From the cell containing the given text, extract its center point as [x, y] coordinate. 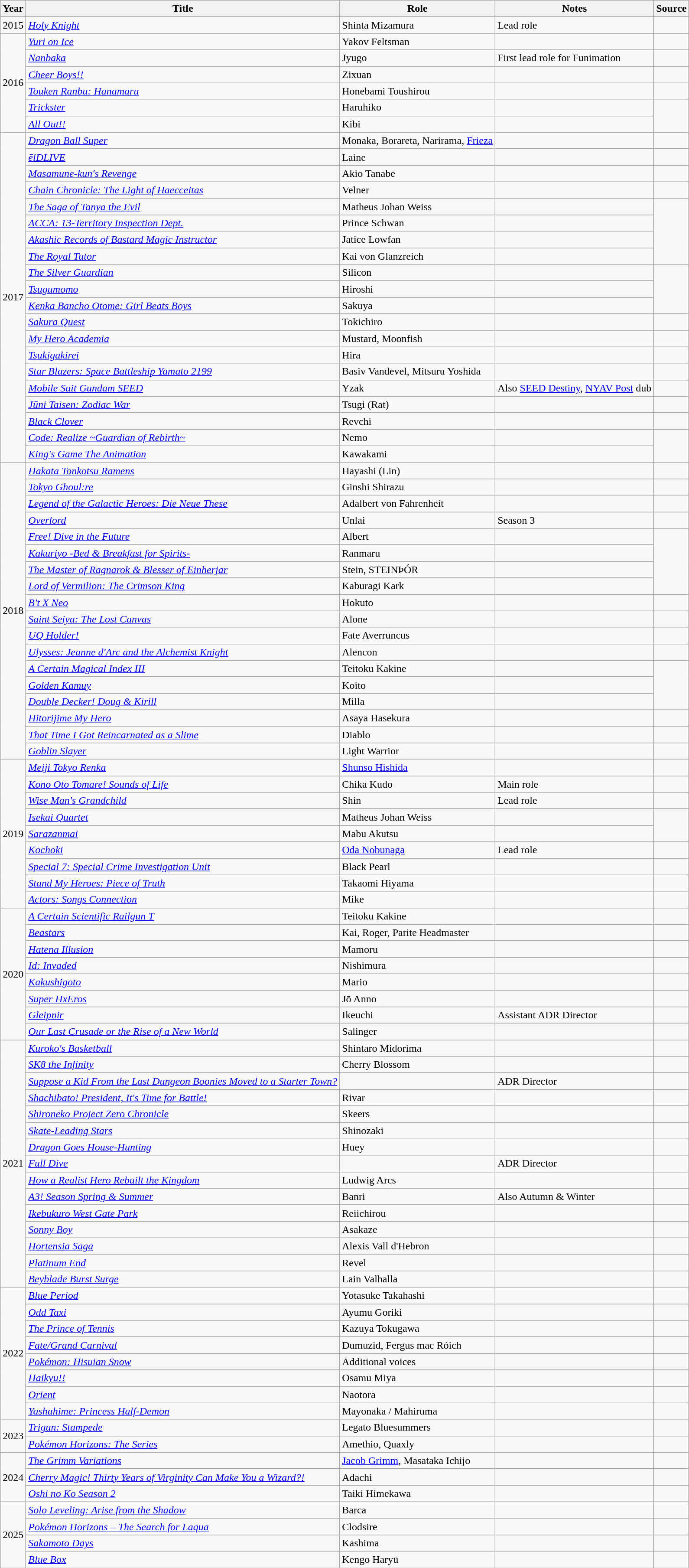
Jyugo [418, 58]
The Silver Guardian [183, 273]
Kai, Roger, Parite Headmaster [418, 932]
Kibi [418, 124]
Kashima [418, 1543]
Prince Schwan [418, 223]
Pokémon: Hisuian Snow [183, 1362]
Yuri on Ice [183, 42]
Cherry Magic! Thirty Years of Virginity Can Make You a Wizard?! [183, 1477]
Hatena Illusion [183, 949]
Touken Ranbu: Hanamaru [183, 91]
Tokyo Ghoul:re [183, 487]
2018 [13, 610]
Diablo [418, 735]
Kawakami [418, 454]
Mabu Akutsu [418, 834]
Alone [418, 619]
Ayumu Goriki [418, 1312]
Golden Kamuy [183, 685]
Nanbaka [183, 58]
Revchi [418, 421]
2025 [13, 1535]
Asakaze [418, 1229]
Blue Box [183, 1560]
Hitorijime My Hero [183, 718]
Basiv Vandevel, Mitsuru Yoshida [418, 372]
Chika Kudo [418, 784]
Yzak [418, 388]
Jacob Grimm, Masataka Ichijo [418, 1460]
Code: Realize ~Guardian of Rebirth~ [183, 437]
Beyblade Burst Surge [183, 1279]
Shinozaki [418, 1131]
Id: Invaded [183, 965]
Super HxEros [183, 998]
The Master of Ragnarok & Blesser of Einherjar [183, 570]
Trickster [183, 108]
The Prince of Tennis [183, 1329]
ēlDLIVE [183, 157]
Sakuya [418, 306]
Black Clover [183, 421]
Kakushigoto [183, 982]
Solo Leveling: Arise from the Shadow [183, 1510]
My Hero Academia [183, 339]
Sakura Quest [183, 322]
Ikeuchi [418, 1015]
Laine [418, 157]
How a Realist Hero Rebuilt the Kingdom [183, 1180]
Reiichirou [418, 1213]
Adachi [418, 1477]
Fate/Grand Carnival [183, 1345]
Trigun: Stampede [183, 1428]
Milla [418, 701]
Dragon Ball Super [183, 140]
Kai von Glanzreich [418, 256]
Isekai Quartet [183, 817]
Kengo Haryū [418, 1560]
Cherry Blossom [418, 1065]
Mario [418, 982]
2024 [13, 1477]
Silicon [418, 273]
Ikebukuro West Gate Park [183, 1213]
Mayonaka / Mahiruma [418, 1411]
The Grimm Variations [183, 1460]
Goblin Slayer [183, 751]
Pokémon Horizons: The Series [183, 1444]
Sonny Boy [183, 1229]
Jatice Lowfan [418, 240]
Saint Seiya: The Lost Canvas [183, 619]
All Out!! [183, 124]
Banri [418, 1196]
Role [418, 9]
Orient [183, 1395]
Ranmaru [418, 553]
Beastars [183, 932]
Legato Bluesummers [418, 1428]
Dumuzid, Fergus mac Róich [418, 1345]
UQ Holder! [183, 636]
Overlord [183, 520]
Light Warrior [418, 751]
Kaburagi Kark [418, 586]
Clodsire [418, 1526]
Hokuto [418, 603]
A3! Season Spring & Summer [183, 1196]
Hakata Tonkotsu Ramens [183, 470]
That Time I Got Reincarnated as a Slime [183, 735]
Shironeko Project Zero Chronicle [183, 1114]
Title [183, 9]
2021 [13, 1164]
2017 [13, 297]
Shin [418, 801]
ACCA: 13-Territory Inspection Dept. [183, 223]
Akashic Records of Bastard Magic Instructor [183, 240]
Season 3 [575, 520]
Tsukigakirei [183, 355]
Hayashi (Lin) [418, 470]
Kazuya Tokugawa [418, 1329]
Haruhiko [418, 108]
Fate Averruncus [418, 636]
Lord of Vermilion: The Crimson King [183, 586]
2015 [13, 25]
Additional voices [418, 1362]
Black Pearl [418, 867]
Wise Man's Grandchild [183, 801]
King's Game The Animation [183, 454]
Special 7: Special Crime Investigation Unit [183, 867]
Asaya Hasekura [418, 718]
A Certain Magical Index III [183, 668]
Year [13, 9]
Honebami Toushirou [418, 91]
Kochoki [183, 850]
Shintaro Midorima [418, 1048]
Jō Anno [418, 998]
Free! Dive in the Future [183, 537]
Nishimura [418, 965]
The Royal Tutor [183, 256]
Kuroko's Basketball [183, 1048]
Star Blazers: Space Battleship Yamato 2199 [183, 372]
First lead role for Funimation [575, 58]
Huey [418, 1147]
SK8 the Infinity [183, 1065]
Shinta Mizamura [418, 25]
Albert [418, 537]
Mobile Suit Gundam SEED [183, 388]
2019 [13, 834]
The Saga of Tanya the Evil [183, 207]
Sakamoto Days [183, 1543]
Source [672, 9]
Monaka, Borareta, Narirama, Frieza [418, 140]
Tokichiro [418, 322]
Takaomi Hiyama [418, 883]
Hortensia Saga [183, 1246]
Revel [418, 1263]
Jūni Taisen: Zodiac War [183, 404]
Also SEED Destiny, NYAV Post dub [575, 388]
Naotora [418, 1395]
Double Decker! Doug & Kirill [183, 701]
Suppose a Kid From the Last Dungeon Boonies Moved to a Starter Town? [183, 1081]
Tsugi (Rat) [418, 404]
Shachibato! President, It's Time for Battle! [183, 1098]
Masamune-kun's Revenge [183, 173]
Kakuriyo -Bed & Breakfast for Spirits- [183, 553]
Oda Nobunaga [418, 850]
Lain Valhalla [418, 1279]
Stein, STEINÞÓR [418, 570]
Velner [418, 190]
Koito [418, 685]
Skate-Leading Stars [183, 1131]
Skeers [418, 1114]
Adalbert von Fahrenheit [418, 504]
2016 [13, 83]
Salinger [418, 1032]
Unlai [418, 520]
Barca [418, 1510]
Blue Period [183, 1296]
Main role [575, 784]
Gleipnir [183, 1015]
Platinum End [183, 1263]
Shunso Hishida [418, 768]
Actors: Songs Connection [183, 900]
2020 [13, 974]
Holy Knight [183, 25]
2023 [13, 1436]
Akio Tanabe [418, 173]
Ginshi Shirazu [418, 487]
Mustard, Moonfish [418, 339]
Full Dive [183, 1164]
Rivar [418, 1098]
Hira [418, 355]
Meiji Tokyo Renka [183, 768]
Nemo [418, 437]
Dragon Goes House-Hunting [183, 1147]
Cheer Boys!! [183, 75]
Pokémon Horizons – The Search for Laqua [183, 1526]
Taiki Himekawa [418, 1493]
Assistant ADR Director [575, 1015]
Our Last Crusade or the Rise of a New World [183, 1032]
B't X Neo [183, 603]
Zixuan [418, 75]
Mamoru [418, 949]
Oshi no Ko Season 2 [183, 1493]
Also Autumn & Winter [575, 1196]
Ulysses: Jeanne d'Arc and the Alchemist Knight [183, 652]
Yotasuke Takahashi [418, 1296]
Alexis Vall d'Hebron [418, 1246]
Stand My Heroes: Piece of Truth [183, 883]
Tsugumomo [183, 289]
Kenka Bancho Otome: Girl Beats Boys [183, 306]
Chain Chronicle: The Light of Haecceitas [183, 190]
Odd Taxi [183, 1312]
Amethio, Quaxly [418, 1444]
Sarazanmai [183, 834]
A Certain Scientific Railgun T [183, 916]
2022 [13, 1353]
Hiroshi [418, 289]
Haikyu!! [183, 1378]
Mike [418, 900]
Osamu Miya [418, 1378]
Kono Oto Tomare! Sounds of Life [183, 784]
Ludwig Arcs [418, 1180]
Yashahime: Princess Half-Demon [183, 1411]
Yakov Feltsman [418, 42]
Alencon [418, 652]
Legend of the Galactic Heroes: Die Neue These [183, 504]
Notes [575, 9]
